Detect which cell encompasses the target text, then output its [X, Y] center coordinate. 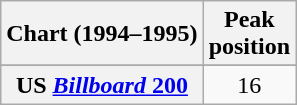
Chart (1994–1995) [102, 34]
16 [249, 85]
US Billboard 200 [102, 85]
Peakposition [249, 34]
